Find where the given text appears and provide that cell's center as [x, y] coordinate. 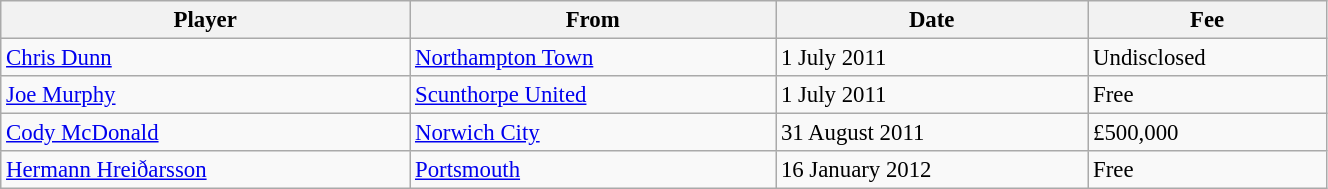
£500,000 [1208, 133]
Portsmouth [593, 170]
Fee [1208, 20]
Northampton Town [593, 58]
Joe Murphy [206, 95]
Player [206, 20]
Chris Dunn [206, 58]
16 January 2012 [932, 170]
Norwich City [593, 133]
Cody McDonald [206, 133]
From [593, 20]
Date [932, 20]
Scunthorpe United [593, 95]
31 August 2011 [932, 133]
Undisclosed [1208, 58]
Hermann Hreiðarsson [206, 170]
